Return [x, y] of the center of cell containing provided text 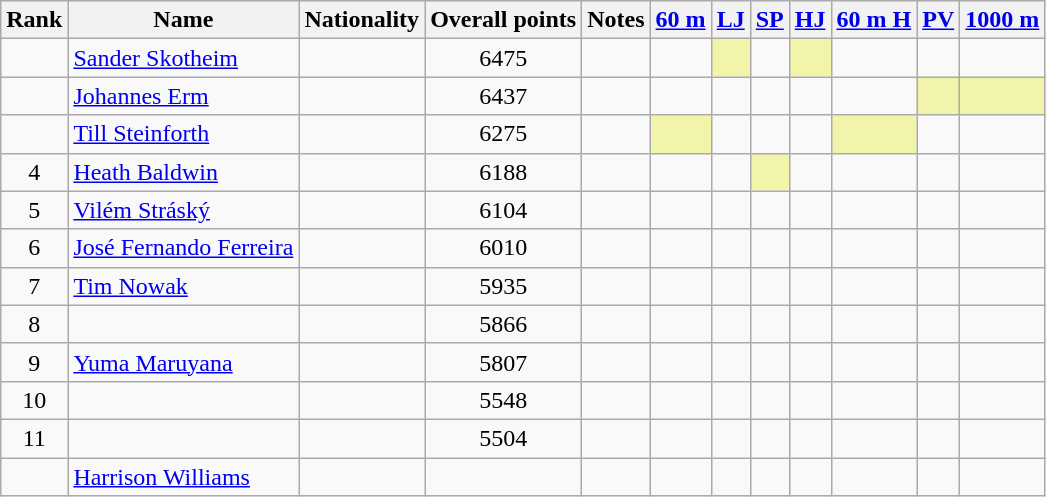
5 [34, 210]
Sander Skotheim [184, 58]
5548 [504, 400]
SP [770, 20]
9 [34, 362]
5504 [504, 438]
HJ [810, 20]
1000 m [1002, 20]
Nationality [362, 20]
60 m H [874, 20]
6475 [504, 58]
4 [34, 172]
LJ [730, 20]
Harrison Williams [184, 477]
6010 [504, 248]
Heath Baldwin [184, 172]
5807 [504, 362]
11 [34, 438]
Johannes Erm [184, 96]
Tim Nowak [184, 286]
8 [34, 324]
PV [938, 20]
Yuma Maruyana [184, 362]
Overall points [504, 20]
6104 [504, 210]
Till Steinforth [184, 134]
6 [34, 248]
5866 [504, 324]
6188 [504, 172]
7 [34, 286]
5935 [504, 286]
Vilém Stráský [184, 210]
Rank [34, 20]
Notes [616, 20]
6437 [504, 96]
6275 [504, 134]
José Fernando Ferreira [184, 248]
10 [34, 400]
60 m [680, 20]
Name [184, 20]
